Scan for the cell matching the given text and deliver its [X, Y] coordinate at center. 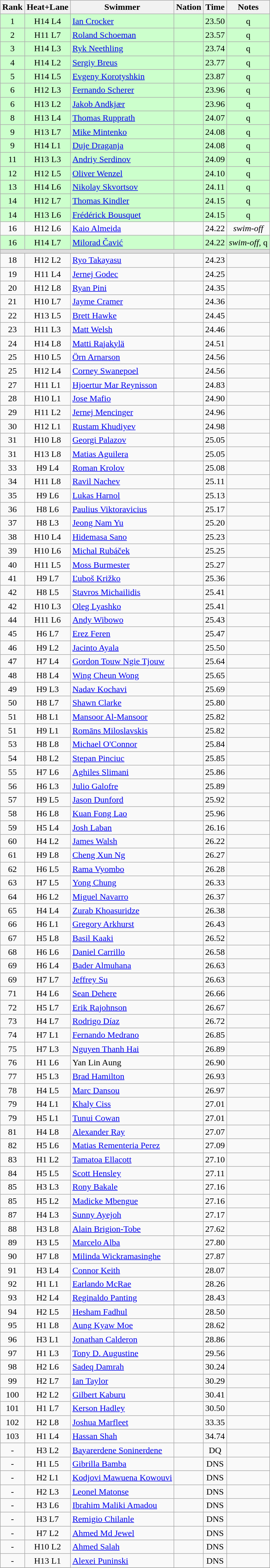
26.38 [215, 910]
H11 L4 [48, 274]
Jason Dunford [122, 800]
26.22 [215, 841]
23.50 [215, 21]
H5 L5 [48, 1173]
27.80 [215, 1242]
H3 L1 [48, 1339]
Erez Feren [122, 634]
Kuan Fong Lao [122, 813]
Roland Schoeman [122, 35]
Basil Kaaki [122, 938]
100 [12, 1395]
H9 L3 [48, 689]
H2 L2 [48, 1395]
Ravil Nachev [122, 482]
H9 L7 [48, 578]
H13 L3 [48, 159]
H5 L2 [48, 1201]
Ahmed Salah [122, 1547]
25.96 [215, 813]
H13 L1 [48, 1561]
H11 L1 [48, 385]
Örn Arnarson [122, 357]
24.23 [215, 260]
H14 L3 [48, 49]
Sunny Ayejoh [122, 1215]
Kodjovi Mawuena Kowouvi [122, 1477]
26.16 [215, 828]
Rodrigo Díaz [122, 1021]
H7 L4 [48, 662]
90 [12, 1256]
25.80 [215, 703]
25.92 [215, 800]
Tony D. Augustine [122, 1353]
98 [12, 1367]
H1 L5 [48, 1464]
Georgi Palazov [122, 440]
H7 L3 [48, 1049]
Jernej Mencinger [122, 413]
H4 L1 [48, 1104]
Nikolay Skvortsov [122, 187]
H12 L5 [48, 173]
2 [12, 35]
Matt Welsh [122, 329]
Heat+Lane [48, 7]
28.62 [215, 1326]
James Walsh [122, 841]
H13 L2 [48, 104]
Michael O'Connor [122, 744]
H6 L2 [48, 897]
H4 L5 [48, 1090]
Alexander Ray [122, 1132]
swim-off [248, 229]
53 [12, 744]
Andy Wibowo [122, 620]
25.36 [215, 578]
24.98 [215, 426]
27 [12, 385]
25.47 [215, 634]
H1 L6 [48, 1063]
H13 L7 [48, 132]
101 [12, 1408]
Wing Cheun Wong [122, 675]
H5 L4 [48, 828]
29 [12, 413]
3 [12, 49]
82 [12, 1146]
94 [12, 1312]
24.90 [215, 399]
Jeffrey Su [122, 980]
H12 L7 [48, 201]
H9 L5 [48, 800]
Swimmer [122, 7]
12 [12, 173]
H9 L4 [48, 468]
81 [12, 1132]
Nadav Kochavi [122, 689]
26.67 [215, 1007]
H11 L2 [48, 413]
H2 L4 [48, 1298]
Milinda Wickramasinghe [122, 1256]
Rustam Khudiyev [122, 426]
H14 L4 [48, 21]
25.84 [215, 744]
Milorad Čavić [122, 242]
26.33 [215, 883]
H11 L8 [48, 482]
Fernando Scherer [122, 90]
Ibrahim Maliki Amadou [122, 1505]
84 [12, 1173]
92 [12, 1284]
Aung Kyaw Moe [122, 1326]
H3 L2 [48, 1450]
61 [12, 855]
H3 L8 [48, 1229]
Aghiles Slimani [122, 772]
25.43 [215, 620]
H6 L5 [48, 869]
Kaio Almeida [122, 229]
95 [12, 1326]
Roman Krolov [122, 468]
H5 L1 [48, 1118]
28.26 [215, 1284]
87 [12, 1215]
27.87 [215, 1256]
H1 L7 [48, 1408]
H14 L6 [48, 187]
H5 L3 [48, 1077]
24.51 [215, 343]
89 [12, 1242]
24.09 [215, 159]
71 [12, 993]
55 [12, 772]
Yan Lin Aung [122, 1063]
68 [12, 952]
H6 L7 [48, 634]
Josh Laban [122, 828]
H12 L3 [48, 90]
H14 L5 [48, 76]
H12 L1 [48, 426]
H1 L2 [48, 1159]
Jakob Andkjær [122, 104]
H8 L2 [48, 758]
24.36 [215, 302]
33.35 [215, 1422]
83 [12, 1159]
Duje Draganja [122, 145]
Nguyen Thanh Hai [122, 1049]
Gibrilla Bamba [122, 1464]
58 [12, 813]
18 [12, 260]
H7 L2 [48, 1533]
76 [12, 1063]
Reginaldo Panting [122, 1298]
93 [12, 1298]
91 [12, 1270]
25.86 [215, 772]
24.10 [215, 173]
Gordon Touw Ngie Tjouw [122, 662]
Oliver Wenzel [122, 173]
4 [12, 63]
24.35 [215, 288]
DQ [215, 1450]
75 [12, 1049]
Hidemasa Sano [122, 537]
H8 L7 [48, 703]
25.64 [215, 662]
28.86 [215, 1339]
28.07 [215, 1270]
H12 L2 [48, 260]
H2 L6 [48, 1367]
Corney Swanepoel [122, 371]
Madicke Mbengue [122, 1201]
Rony Bakale [122, 1187]
H4 L8 [48, 1132]
Mike Mintenko [122, 132]
23.77 [215, 63]
Jacinto Ayala [122, 648]
35 [12, 495]
Jonathan Calderon [122, 1339]
Marcelo Alba [122, 1242]
25.23 [215, 537]
H4 L3 [48, 1215]
33 [12, 468]
Jernej Godec [122, 274]
57 [12, 800]
Ryo Takayasu [122, 260]
23 [12, 329]
25.17 [215, 509]
23.57 [215, 35]
H7 L1 [48, 1035]
30 [12, 426]
H1 L1 [48, 1284]
Gregory Arkhurst [122, 924]
63 [12, 883]
H7 L8 [48, 1256]
H5 L6 [48, 1146]
Mansoor Al-Mansoor [122, 717]
Matti Rajakylä [122, 343]
H2 L5 [48, 1312]
Julio Galofre [122, 786]
5 [12, 76]
Joshua Marfleet [122, 1422]
H8 L3 [48, 523]
103 [12, 1436]
27.07 [215, 1132]
H10 L6 [48, 551]
49 [12, 689]
47 [12, 662]
56 [12, 786]
Ian Crocker [122, 21]
96 [12, 1339]
H14 L2 [48, 63]
Marc Dansou [122, 1090]
H9 L6 [48, 495]
24.96 [215, 413]
Frédérick Bousquet [122, 215]
Bayarerdene Soninerdene [122, 1450]
H4 L4 [48, 910]
Khaly Ciss [122, 1104]
H1 L8 [48, 1326]
27.10 [215, 1159]
Jayme Cramer [122, 302]
H13 L5 [48, 315]
H10 L7 [48, 302]
99 [12, 1381]
H10 L1 [48, 399]
H2 L8 [48, 1422]
24 [12, 343]
Remigio Chilanle [122, 1519]
Oleg Lyashko [122, 606]
23.87 [215, 76]
Time [215, 7]
40 [12, 564]
Nation [189, 7]
Connor Keith [122, 1270]
27.62 [215, 1229]
27.11 [215, 1173]
30.50 [215, 1408]
H12 L4 [48, 371]
Fernando Medrano [122, 1035]
11 [12, 159]
Stavros Michailidis [122, 592]
24.83 [215, 385]
26.90 [215, 1063]
102 [12, 1422]
H7 L5 [48, 883]
H11 L3 [48, 329]
41 [12, 578]
Matias Rementeria Perez [122, 1146]
Scott Hensley [122, 1173]
Notes [248, 7]
20 [12, 288]
Alexei Puninski [122, 1561]
27.17 [215, 1215]
H9 L8 [48, 855]
54 [12, 758]
45 [12, 634]
24.07 [215, 118]
H7 L6 [48, 772]
Romāns Miloslavskis [122, 731]
48 [12, 675]
26.28 [215, 869]
H11 L6 [48, 620]
Hassan Shah [122, 1436]
H11 L7 [48, 35]
28 [12, 399]
Zurab Khoasuridze [122, 910]
25.69 [215, 689]
44 [12, 620]
H7 L7 [48, 980]
26.93 [215, 1077]
97 [12, 1353]
Moss Burmester [122, 564]
Rama Vyombo [122, 869]
Thomas Rupprath [122, 118]
H12 L6 [48, 229]
H3 L4 [48, 1270]
Tunui Cowan [122, 1118]
H4 L7 [48, 1021]
Hesham Fadhul [122, 1312]
26.52 [215, 938]
H3 L3 [48, 1187]
Jose Mafio [122, 399]
77 [12, 1077]
H3 L6 [48, 1505]
28.50 [215, 1312]
64 [12, 897]
78 [12, 1090]
26.43 [215, 924]
Sadeq Damrah [122, 1367]
19 [12, 274]
Lukas Harnol [122, 495]
H12 L8 [48, 288]
26.97 [215, 1090]
H2 L1 [48, 1477]
H10 L5 [48, 357]
50 [12, 703]
25.89 [215, 786]
Paulius Viktoravicius [122, 509]
H10 L4 [48, 537]
88 [12, 1229]
H2 L7 [48, 1381]
Alain Brigion-Tobe [122, 1229]
28.43 [215, 1298]
H8 L6 [48, 509]
H8 L4 [48, 675]
Brett Hawke [122, 315]
H13 L6 [48, 215]
H6 L1 [48, 924]
34.74 [215, 1436]
22 [12, 315]
Ľuboš Križko [122, 578]
25.65 [215, 675]
30.29 [215, 1381]
Evgeny Korotyshkin [122, 76]
62 [12, 869]
Leonel Matonse [122, 1491]
H5 L7 [48, 1007]
Jeong Nam Yu [122, 523]
24.11 [215, 187]
H4 L2 [48, 841]
H1 L3 [48, 1353]
H6 L4 [48, 966]
H5 L8 [48, 938]
36 [12, 509]
Earlando McRae [122, 1284]
Tamatoa Ellacott [122, 1159]
H9 L1 [48, 731]
1 [12, 21]
67 [12, 938]
34 [12, 482]
H11 L5 [48, 564]
Sean Dehere [122, 993]
25.50 [215, 648]
Yong Chung [122, 883]
25.25 [215, 551]
H10 L3 [48, 606]
Sergiy Breus [122, 63]
26.72 [215, 1021]
Daniel Carrillo [122, 952]
Brad Hamilton [122, 1077]
60 [12, 841]
H4 L6 [48, 993]
72 [12, 1007]
Stepan Pinciuc [122, 758]
Gilbert Kaburu [122, 1395]
H8 L8 [48, 744]
30.41 [215, 1395]
74 [12, 1035]
30.24 [215, 1367]
Ian Taylor [122, 1381]
Michal Rubáček [122, 551]
27.09 [215, 1146]
8 [12, 118]
46 [12, 648]
25.13 [215, 495]
29.56 [215, 1353]
H14 L7 [48, 242]
37 [12, 523]
Hjoertur Mar Reynisson [122, 385]
swim-off, q [248, 242]
25.20 [215, 523]
66 [12, 924]
Rank [12, 7]
26.37 [215, 897]
Cheng Xun Ng [122, 855]
23.74 [215, 49]
Ryk Neethling [122, 49]
H3 L5 [48, 1242]
26.89 [215, 1049]
39 [12, 551]
Thomas Kindler [122, 201]
21 [12, 302]
25.11 [215, 482]
Kerson Hadley [122, 1408]
Miguel Navarro [122, 897]
Erik Rajohnson [122, 1007]
26.85 [215, 1035]
H10 L2 [48, 1547]
38 [12, 537]
H8 L5 [48, 592]
24.45 [215, 315]
H1 L4 [48, 1436]
H10 L8 [48, 440]
H6 L8 [48, 813]
H2 L3 [48, 1491]
26.66 [215, 993]
65 [12, 910]
Bader Almuhana [122, 966]
Shawn Clarke [122, 703]
25.27 [215, 564]
25.85 [215, 758]
26.58 [215, 952]
H14 L8 [48, 343]
H9 L2 [48, 648]
H13 L8 [48, 454]
H13 L4 [48, 118]
13 [12, 187]
H3 L7 [48, 1519]
59 [12, 828]
24.25 [215, 274]
Ryan Pini [122, 288]
H14 L1 [48, 145]
73 [12, 1021]
H8 L1 [48, 717]
H6 L3 [48, 786]
Matias Aguilera [122, 454]
H6 L6 [48, 952]
25.08 [215, 468]
Andriy Serdinov [122, 159]
24.46 [215, 329]
Ahmed Md Jewel [122, 1533]
26.27 [215, 855]
